Identify which cell holds the provided text, then report its [x, y] central coordinate. 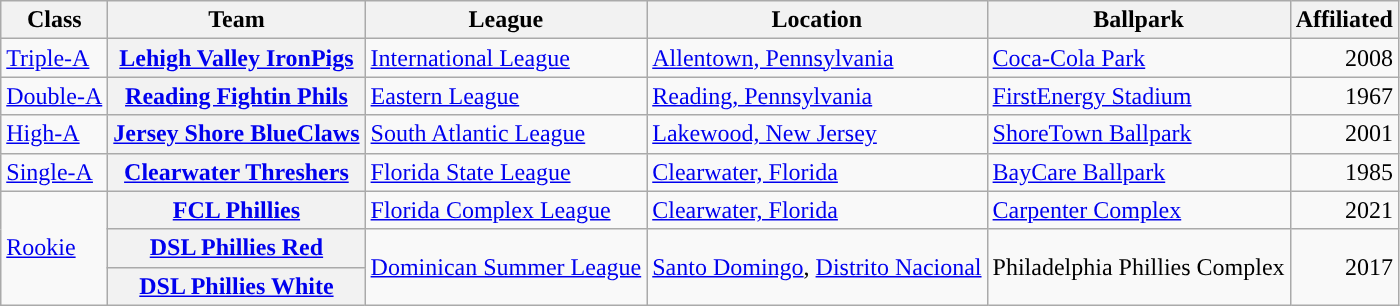
Allentown, Pennsylvania [817, 58]
Single-A [54, 172]
Triple-A [54, 58]
South Atlantic League [506, 134]
Location [817, 20]
Team [236, 20]
Reading, Pennsylvania [817, 96]
Ballpark [1138, 20]
2017 [1344, 267]
Coca-Cola Park [1138, 58]
Double-A [54, 96]
Affiliated [1344, 20]
Reading Fightin Phils [236, 96]
Class [54, 20]
Carpenter Complex [1138, 210]
Philadelphia Phillies Complex [1138, 267]
FCL Phillies [236, 210]
Dominican Summer League [506, 267]
BayCare Ballpark [1138, 172]
Lakewood, New Jersey [817, 134]
1985 [1344, 172]
ShoreTown Ballpark [1138, 134]
2008 [1344, 58]
DSL Phillies Red [236, 248]
1967 [1344, 96]
Florida Complex League [506, 210]
League [506, 20]
2001 [1344, 134]
Eastern League [506, 96]
International League [506, 58]
2021 [1344, 210]
FirstEnergy Stadium [1138, 96]
Florida State League [506, 172]
Lehigh Valley IronPigs [236, 58]
Clearwater Threshers [236, 172]
High-A [54, 134]
Rookie [54, 248]
Santo Domingo, Distrito Nacional [817, 267]
DSL Phillies White [236, 286]
Jersey Shore BlueClaws [236, 134]
